For the text-containing cell, return its midpoint in (x, y) coordinate format. 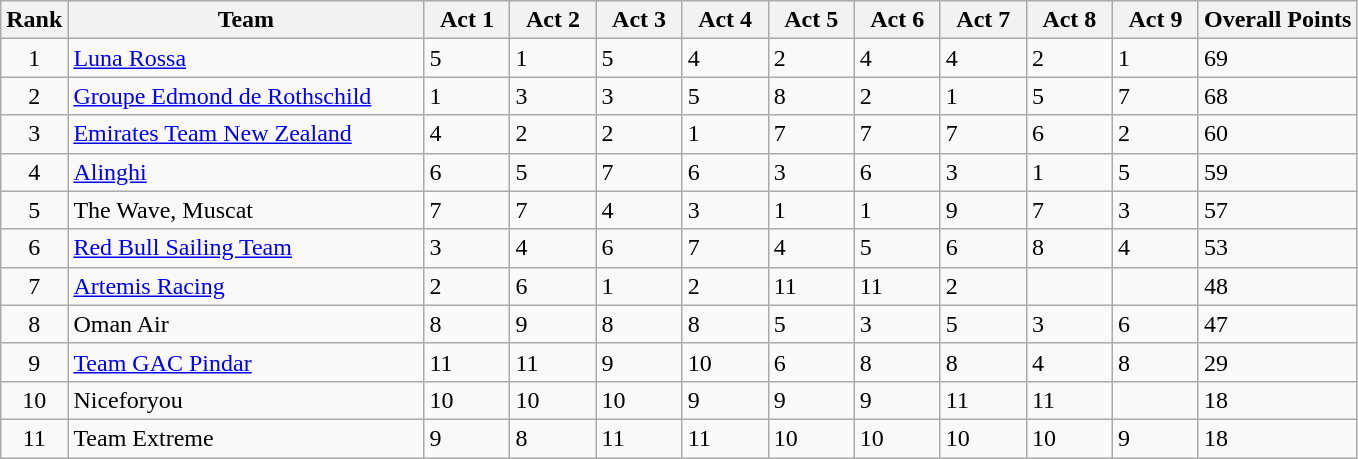
Luna Rossa (246, 58)
Team GAC Pindar (246, 362)
47 (1277, 324)
Niceforyou (246, 400)
Act 4 (725, 20)
Act 6 (897, 20)
Act 8 (1069, 20)
29 (1277, 362)
Groupe Edmond de Rothschild (246, 96)
57 (1277, 210)
Artemis Racing (246, 286)
Team (246, 20)
Alinghi (246, 172)
68 (1277, 96)
The Wave, Muscat (246, 210)
53 (1277, 248)
48 (1277, 286)
Act 9 (1155, 20)
Rank (34, 20)
Emirates Team New Zealand (246, 134)
Act 7 (983, 20)
Team Extreme (246, 438)
Act 5 (811, 20)
Red Bull Sailing Team (246, 248)
Overall Points (1277, 20)
Oman Air (246, 324)
Act 2 (553, 20)
59 (1277, 172)
60 (1277, 134)
Act 1 (467, 20)
Act 3 (639, 20)
69 (1277, 58)
